Output the (x, y) coordinate of the center of the cell containing the given text.  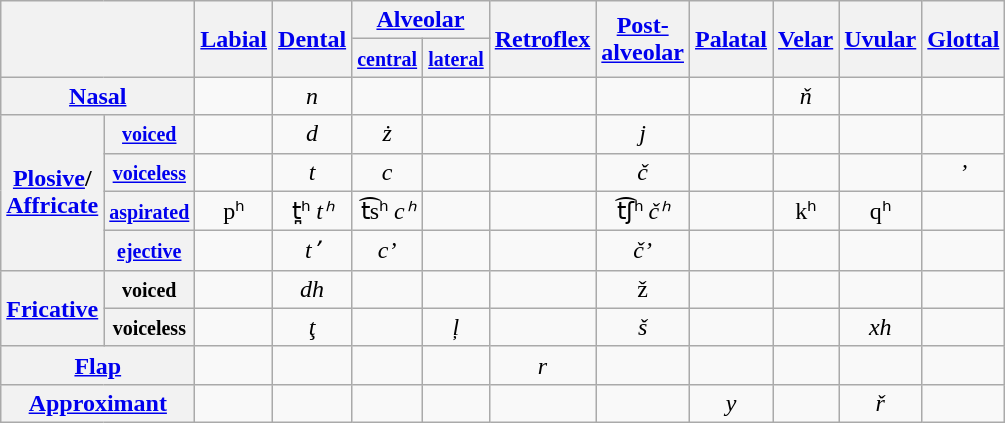
Retroflex (542, 39)
Fricative (52, 308)
ţ (312, 327)
Post-alveolar (643, 39)
j (643, 134)
ż (388, 134)
aspirated (150, 211)
Flap (98, 365)
r (542, 365)
kʰ (806, 211)
t͡ʃʰ čʰ (643, 211)
tʼ (312, 251)
xh (880, 327)
d (312, 134)
ž (643, 289)
ejective (150, 251)
ļ (456, 327)
ň (806, 96)
Dental (312, 39)
Labial (234, 39)
Alveolar (421, 20)
Nasal (98, 96)
č (643, 172)
lateral (456, 58)
central (388, 58)
qʰ (880, 211)
š (643, 327)
Palatal (732, 39)
dh (312, 289)
pʰ (234, 211)
t (312, 172)
t̪ʰ tʰ (312, 211)
n (312, 96)
c (388, 172)
c’ (388, 251)
’ (964, 172)
Uvular (880, 39)
Approximant (98, 403)
Plosive/Affricate (52, 192)
č’ (643, 251)
Velar (806, 39)
Glottal (964, 39)
y (732, 403)
t͡sʰ cʰ (388, 211)
ř (880, 403)
